Search for the cell housing the specified text and yield its (X, Y) center coordinate. 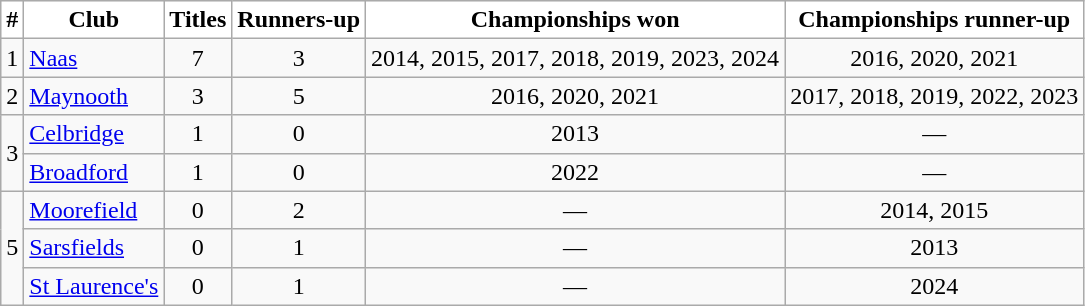
Club (94, 20)
St Laurence's (94, 286)
Celbridge (94, 134)
2014, 2015, 2017, 2018, 2019, 2023, 2024 (576, 58)
2022 (576, 172)
Titles (198, 20)
Naas (94, 58)
2024 (934, 286)
2017, 2018, 2019, 2022, 2023 (934, 96)
Championships won (576, 20)
# (12, 20)
2014, 2015 (934, 210)
Sarsfields (94, 248)
Maynooth (94, 96)
Championships runner-up (934, 20)
Moorefield (94, 210)
Runners-up (299, 20)
Broadford (94, 172)
7 (198, 58)
